Detect which cell encompasses the target text, then output its (X, Y) center coordinate. 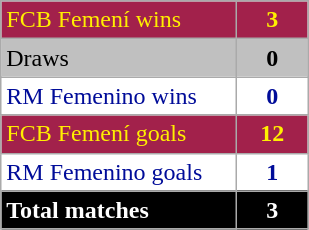
Total matches (119, 210)
1 (272, 172)
Draws (119, 58)
FCB Femení wins (119, 20)
RM Femenino wins (119, 96)
RM Femenino goals (119, 172)
12 (272, 134)
FCB Femení goals (119, 134)
